Provide the (x, y) coordinate of the cell's center where the given text is located.  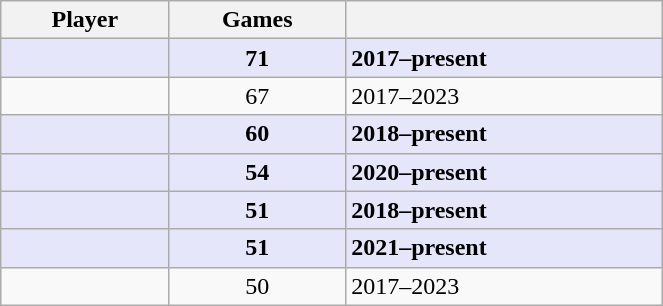
2020–present (504, 172)
Player (85, 20)
2021–present (504, 248)
Games (258, 20)
67 (258, 96)
50 (258, 286)
60 (258, 134)
71 (258, 58)
54 (258, 172)
2017–present (504, 58)
